Pinpoint the cell where the given text exists, returning its (X, Y) midpoint coordinate. 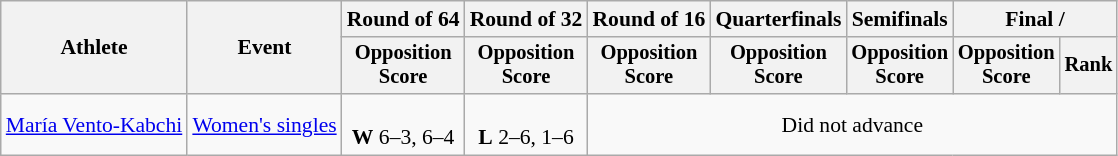
Round of 64 (404, 19)
Round of 32 (526, 19)
Round of 16 (648, 19)
Athlete (94, 48)
Rank (1089, 66)
Semifinals (900, 19)
W 6–3, 6–4 (404, 124)
Event (264, 48)
Did not advance (852, 124)
María Vento-Kabchi (94, 124)
Final / (1035, 19)
Women's singles (264, 124)
L 2–6, 1–6 (526, 124)
Quarterfinals (778, 19)
